Search for the cell housing the specified text and yield its [x, y] center coordinate. 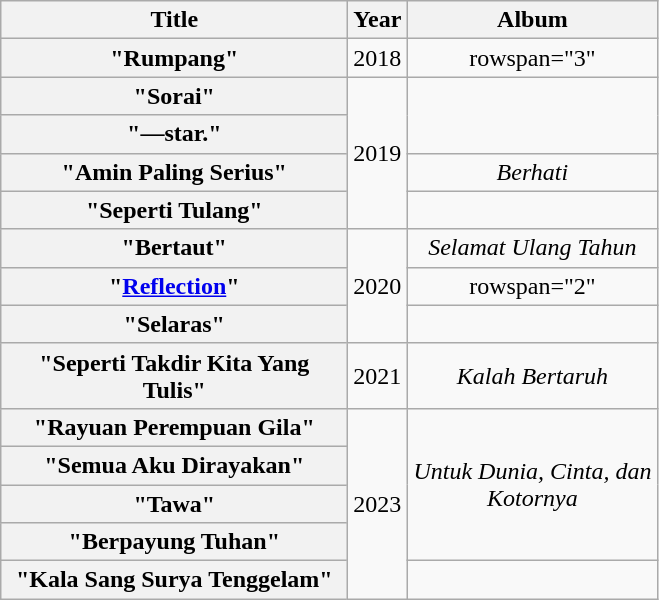
"Seperti Tulang" [174, 210]
rowspan="3" [532, 58]
"Berpayung Tuhan" [174, 542]
"Rayuan Perempuan Gila" [174, 427]
2023 [378, 503]
"Selaras" [174, 324]
"Rumpang" [174, 58]
2021 [378, 376]
Title [174, 20]
"Sorai" [174, 96]
Berhati [532, 172]
Kalah Bertaruh [532, 376]
Selamat Ulang Tahun [532, 248]
"Reflection" [174, 286]
"Semua Aku Dirayakan" [174, 465]
2018 [378, 58]
2020 [378, 286]
Album [532, 20]
"Amin Paling Serius" [174, 172]
"Tawa" [174, 503]
Untuk Dunia, Cinta, dan Kotornya [532, 484]
"Kala Sang Surya Tenggelam" [174, 580]
"—star." [174, 134]
2019 [378, 153]
"Seperti Takdir Kita Yang Tulis" [174, 376]
Year [378, 20]
"Bertaut" [174, 248]
rowspan="2" [532, 286]
